For the text-containing cell, return its midpoint in [X, Y] coordinate format. 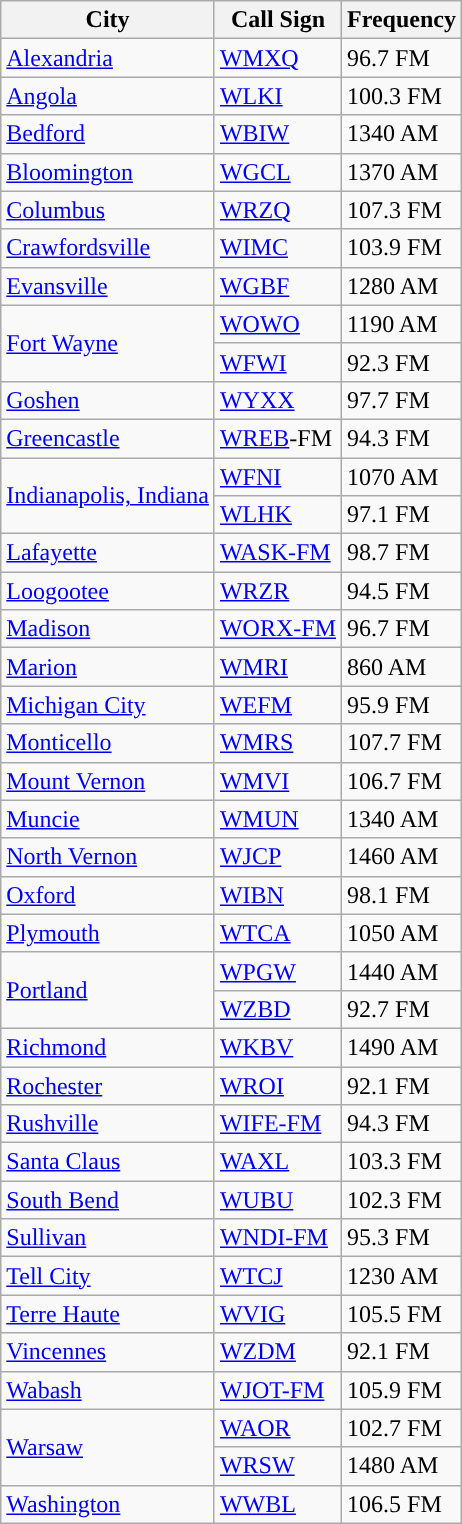
107.3 FM [402, 210]
Alexandria [108, 58]
WRZQ [278, 210]
Angola [108, 96]
WKBV [278, 1047]
1480 AM [402, 1466]
Rushville [108, 1124]
WMVI [278, 781]
Frequency [402, 20]
Michigan City [108, 705]
105.9 FM [402, 1390]
Oxford [108, 895]
Marion [108, 667]
WFNI [278, 477]
Mount Vernon [108, 781]
WMRS [278, 743]
WLHK [278, 515]
Washington [108, 1504]
WOWO [278, 324]
1190 AM [402, 324]
WZDM [278, 1352]
WORX-FM [278, 629]
Monticello [108, 743]
WGCL [278, 172]
WYXX [278, 400]
Muncie [108, 819]
WRZR [278, 591]
WPGW [278, 971]
WWBL [278, 1504]
WBIW [278, 134]
WJOT-FM [278, 1390]
Evansville [108, 286]
WMUN [278, 819]
1460 AM [402, 857]
WGBF [278, 286]
1230 AM [402, 1276]
Madison [108, 629]
Warsaw [108, 1447]
1490 AM [402, 1047]
WLKI [278, 96]
WUBU [278, 1200]
1050 AM [402, 933]
WAOR [278, 1428]
WMRI [278, 667]
Terre Haute [108, 1314]
Columbus [108, 210]
Indianapolis, Indiana [108, 496]
WASK-FM [278, 553]
Tell City [108, 1276]
WTCJ [278, 1276]
WVIG [278, 1314]
1370 AM [402, 172]
WNDI-FM [278, 1238]
City [108, 20]
97.7 FM [402, 400]
Crawfordsville [108, 248]
WTCA [278, 933]
98.1 FM [402, 895]
Rochester [108, 1085]
95.3 FM [402, 1238]
860 AM [402, 667]
92.7 FM [402, 1009]
Bloomington [108, 172]
Sullivan [108, 1238]
WMXQ [278, 58]
103.9 FM [402, 248]
1440 AM [402, 971]
WZBD [278, 1009]
WEFM [278, 705]
Vincennes [108, 1352]
102.3 FM [402, 1200]
107.7 FM [402, 743]
WIMC [278, 248]
105.5 FM [402, 1314]
South Bend [108, 1200]
95.9 FM [402, 705]
WJCP [278, 857]
WROI [278, 1085]
Call Sign [278, 20]
106.5 FM [402, 1504]
North Vernon [108, 857]
98.7 FM [402, 553]
WREB-FM [278, 438]
Plymouth [108, 933]
WIBN [278, 895]
100.3 FM [402, 96]
WIFE-FM [278, 1124]
94.5 FM [402, 591]
1070 AM [402, 477]
Richmond [108, 1047]
Greencastle [108, 438]
Loogootee [108, 591]
103.3 FM [402, 1162]
Lafayette [108, 553]
Santa Claus [108, 1162]
97.1 FM [402, 515]
Wabash [108, 1390]
92.3 FM [402, 362]
Goshen [108, 400]
102.7 FM [402, 1428]
Portland [108, 990]
106.7 FM [402, 781]
Bedford [108, 134]
WRSW [278, 1466]
WAXL [278, 1162]
WFWI [278, 362]
1280 AM [402, 286]
Fort Wayne [108, 343]
